Return the [x, y] coordinate for the center point of the cell that contains the specified text.  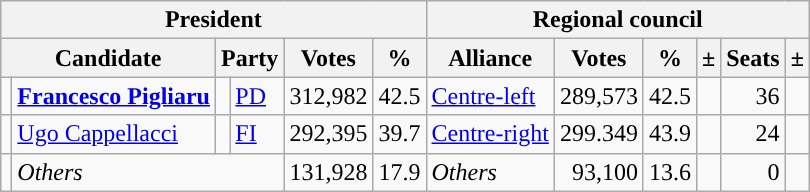
43.9 [670, 134]
Regional council [618, 20]
Centre-right [490, 134]
0 [753, 172]
Alliance [490, 58]
289,573 [598, 96]
PD [257, 96]
312,982 [328, 96]
Francesco Pigliaru [114, 96]
299.349 [598, 134]
Centre-left [490, 96]
17.9 [400, 172]
President [214, 20]
FI [257, 134]
36 [753, 96]
39.7 [400, 134]
292,395 [328, 134]
Ugo Cappellacci [114, 134]
24 [753, 134]
Seats [753, 58]
Candidate [108, 58]
131,928 [328, 172]
93,100 [598, 172]
Party [250, 58]
13.6 [670, 172]
